Provide the [X, Y] coordinate of the cell's center where the given text is located.  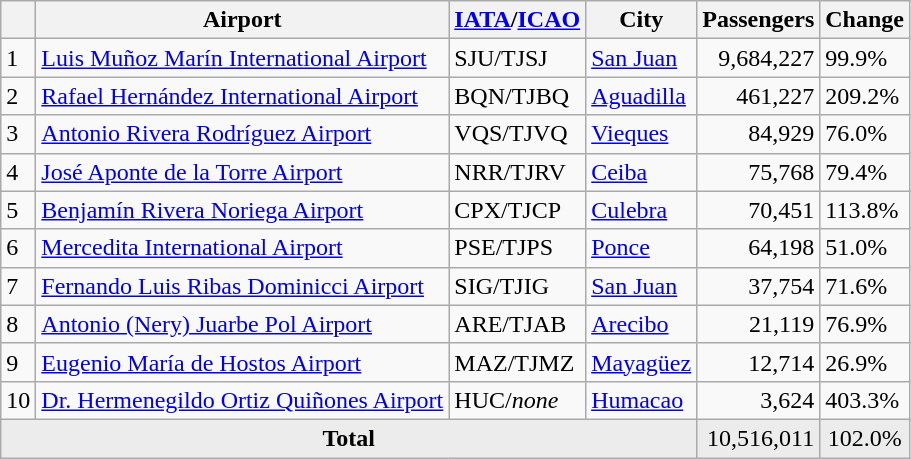
HUC/none [518, 400]
5 [18, 210]
IATA/ICAO [518, 20]
21,119 [758, 324]
102.0% [865, 438]
Rafael Hernández International Airport [242, 96]
Total [349, 438]
10,516,011 [758, 438]
64,198 [758, 248]
99.9% [865, 58]
MAZ/TJMZ [518, 362]
CPX/TJCP [518, 210]
Mayagüez [642, 362]
79.4% [865, 172]
76.9% [865, 324]
City [642, 20]
209.2% [865, 96]
Aguadilla [642, 96]
PSE/TJPS [518, 248]
1 [18, 58]
Dr. Hermenegildo Ortiz Quiñones Airport [242, 400]
Ponce [642, 248]
84,929 [758, 134]
Ceiba [642, 172]
NRR/TJRV [518, 172]
51.0% [865, 248]
Change [865, 20]
71.6% [865, 286]
José Aponte de la Torre Airport [242, 172]
9 [18, 362]
8 [18, 324]
3,624 [758, 400]
70,451 [758, 210]
BQN/TJBQ [518, 96]
113.8% [865, 210]
Fernando Luis Ribas Dominicci Airport [242, 286]
SIG/TJIG [518, 286]
Benjamín Rivera Noriega Airport [242, 210]
6 [18, 248]
ARE/TJAB [518, 324]
Eugenio María de Hostos Airport [242, 362]
26.9% [865, 362]
SJU/TJSJ [518, 58]
Arecibo [642, 324]
3 [18, 134]
37,754 [758, 286]
7 [18, 286]
9,684,227 [758, 58]
Antonio Rivera Rodríguez Airport [242, 134]
Luis Muñoz Marín International Airport [242, 58]
VQS/TJVQ [518, 134]
2 [18, 96]
76.0% [865, 134]
Culebra [642, 210]
Passengers [758, 20]
Humacao [642, 400]
Airport [242, 20]
12,714 [758, 362]
75,768 [758, 172]
Mercedita International Airport [242, 248]
4 [18, 172]
10 [18, 400]
Antonio (Nery) Juarbe Pol Airport [242, 324]
461,227 [758, 96]
403.3% [865, 400]
Vieques [642, 134]
